Identify which cell holds the provided text, then report its [x, y] central coordinate. 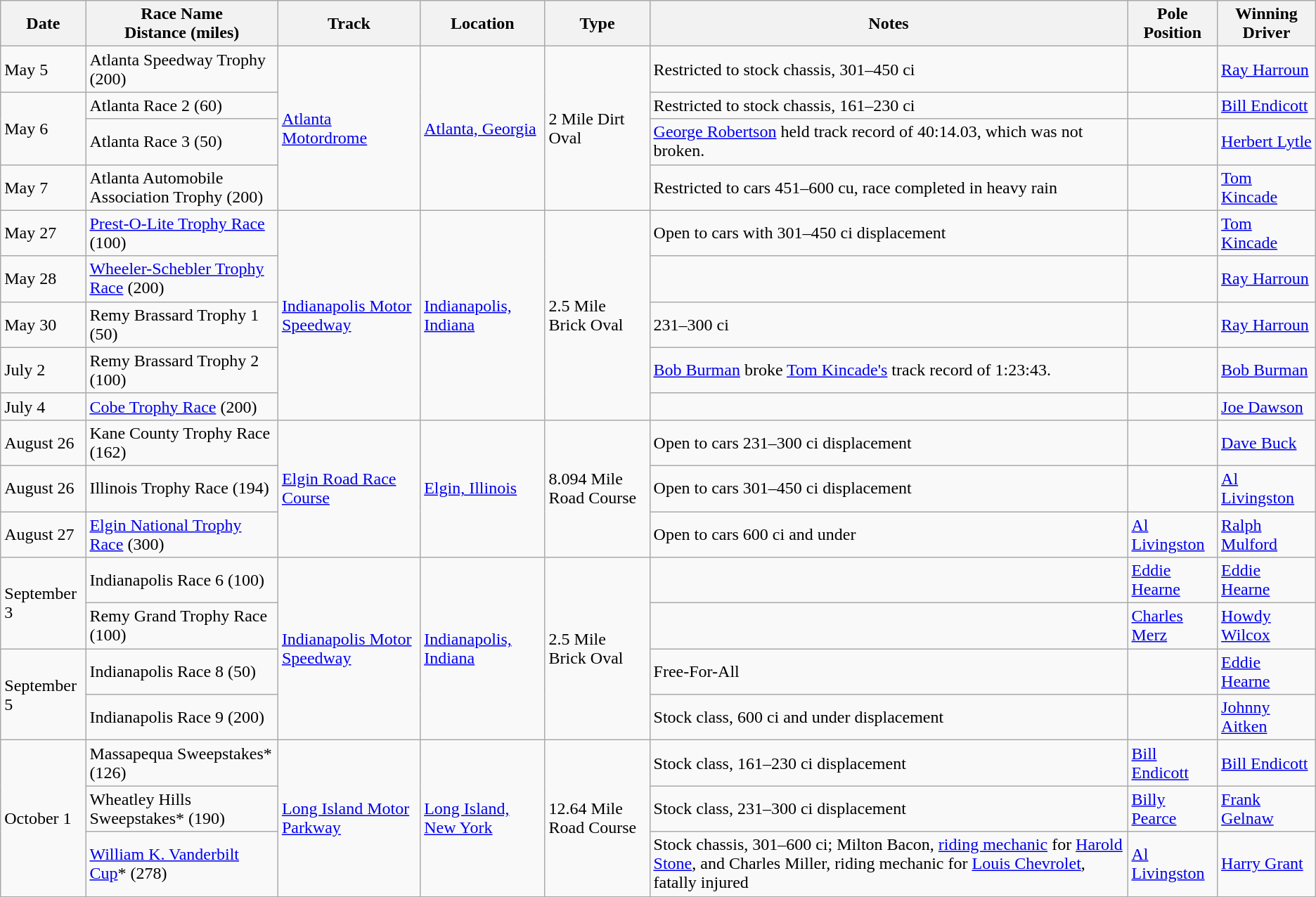
Free-For-All [889, 672]
May 7 [44, 187]
Massapequa Sweepstakes* (126) [181, 763]
Prest-O-Lite Trophy Race (100) [181, 233]
Frank Gelnaw [1267, 808]
September 5 [44, 695]
Wheatley Hills Sweepstakes* (190) [181, 808]
Stock class, 231–300 ci displacement [889, 808]
May 30 [44, 325]
Open to cars with 301–450 ci displacement [889, 233]
Race NameDistance (miles) [181, 24]
May 5 [44, 69]
May 6 [44, 128]
Open to cars 301–450 ci displacement [889, 488]
Long Island Motor Parkway [349, 818]
Pole Position [1173, 24]
Indianapolis Race 9 (200) [181, 717]
Location [482, 24]
12.64 Mile Road Course [598, 818]
8.094 Mile Road Course [598, 488]
Open to cars 231–300 ci displacement [889, 443]
Atlanta Speedway Trophy (200) [181, 69]
Wheeler-Schebler Trophy Race (200) [181, 278]
Notes [889, 24]
Restricted to stock chassis, 301–450 ci [889, 69]
Indianapolis Race 8 (50) [181, 672]
Johnny Aitken [1267, 717]
Herbert Lytle [1267, 142]
Stock class, 161–230 ci displacement [889, 763]
Restricted to cars 451–600 cu, race completed in heavy rain [889, 187]
Remy Brassard Trophy 2 (100) [181, 370]
Long Island, New York [482, 818]
Restricted to stock chassis, 161–230 ci [889, 105]
Atlanta, Georgia [482, 128]
October 1 [44, 818]
Bob Burman broke Tom Kincade's track record of 1:23:43. [889, 370]
Illinois Trophy Race (194) [181, 488]
September 3 [44, 603]
Atlanta Automobile Association Trophy (200) [181, 187]
Ralph Mulford [1267, 534]
Harry Grant [1267, 864]
Elgin Road Race Course [349, 488]
William K. Vanderbilt Cup* (278) [181, 864]
July 4 [44, 406]
Atlanta Race 2 (60) [181, 105]
Stock chassis, 301–600 ci; Milton Bacon, riding mechanic for Harold Stone, and Charles Miller, riding mechanic for Louis Chevrolet, fatally injured [889, 864]
Kane County Trophy Race (162) [181, 443]
Dave Buck [1267, 443]
Howdy Wilcox [1267, 626]
July 2 [44, 370]
231–300 ci [889, 325]
Indianapolis Race 6 (100) [181, 581]
Cobe Trophy Race (200) [181, 406]
2 Mile Dirt Oval [598, 128]
Open to cars 600 ci and under [889, 534]
August 27 [44, 534]
Elgin, Illinois [482, 488]
Remy Grand Trophy Race (100) [181, 626]
Winning Driver [1267, 24]
Remy Brassard Trophy 1 (50) [181, 325]
May 28 [44, 278]
Bob Burman [1267, 370]
Atlanta Motordrome [349, 128]
Elgin National Trophy Race (300) [181, 534]
Type [598, 24]
Track [349, 24]
Charles Merz [1173, 626]
Stock class, 600 ci and under displacement [889, 717]
Joe Dawson [1267, 406]
Date [44, 24]
George Robertson held track record of 40:14.03, which was not broken. [889, 142]
Billy Pearce [1173, 808]
May 27 [44, 233]
Atlanta Race 3 (50) [181, 142]
